Provide the (X, Y) coordinate of the cell's center where the given text is located.  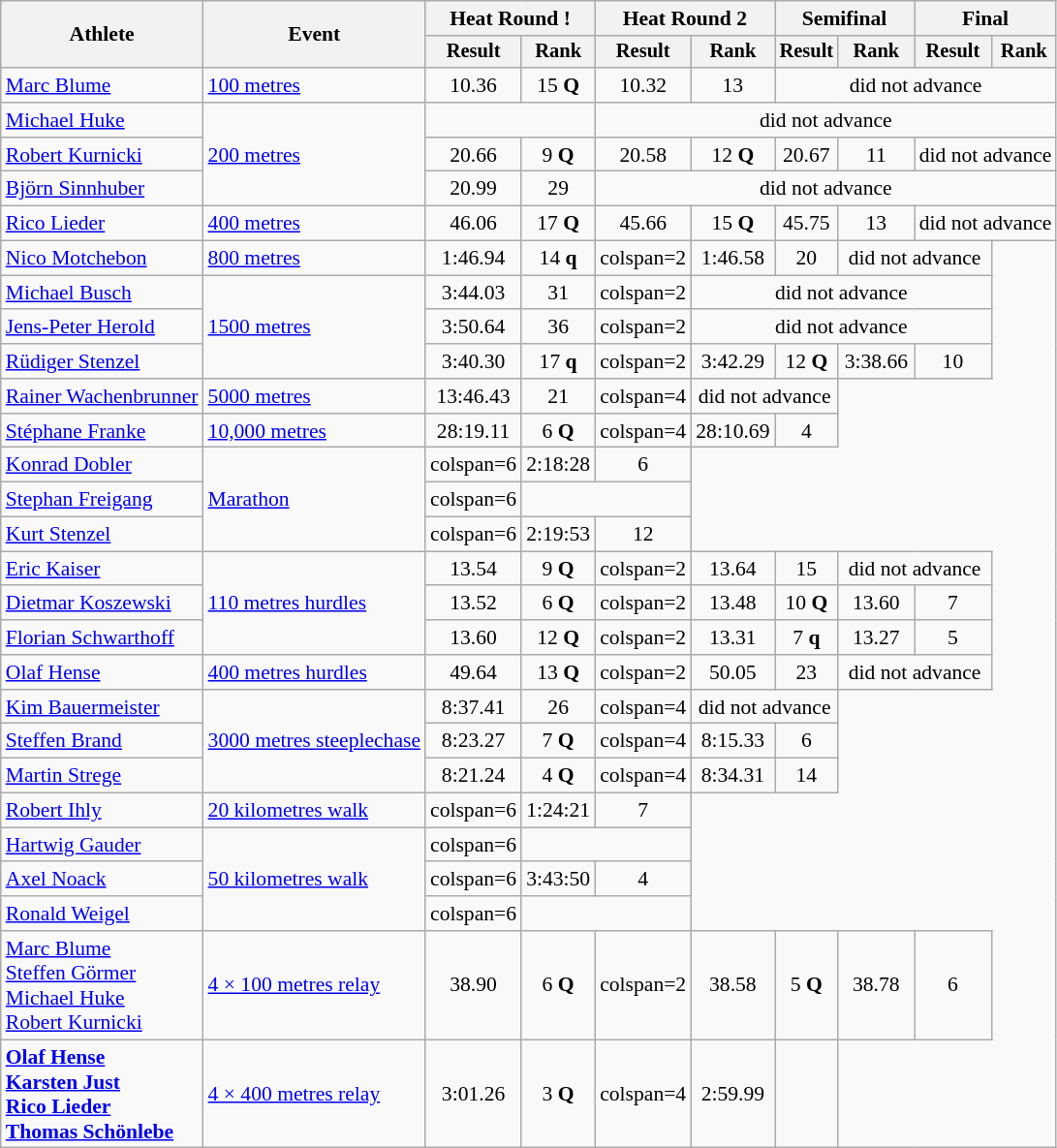
Dietmar Koszewski (103, 604)
Axel Noack (103, 880)
8:15.33 (732, 741)
Stéphane Franke (103, 431)
5000 metres (315, 396)
Michael Huke (103, 120)
45.66 (643, 224)
Michael Busch (103, 293)
3:50.64 (473, 327)
20.67 (807, 155)
26 (558, 707)
Olaf Hense (103, 672)
Rainer Wachenbrunner (103, 396)
36 (558, 327)
Robert Ihly (103, 811)
45.75 (807, 224)
110 metres hurdles (315, 603)
1:46.94 (473, 259)
11 (876, 155)
1500 metres (315, 327)
23 (807, 672)
1:24:21 (558, 811)
3:44.03 (473, 293)
Heat Round ! (510, 18)
Björn Sinnhuber (103, 189)
20.58 (643, 155)
3 Q (558, 1094)
Kim Bauermeister (103, 707)
Ronald Weigel (103, 914)
46.06 (473, 224)
400 metres (315, 224)
3:42.29 (732, 361)
7 Q (558, 741)
13:46.43 (473, 396)
13.27 (876, 637)
3000 metres steeplechase (315, 742)
28:19.11 (473, 431)
Marc Blume (103, 85)
38.58 (732, 985)
2:18:28 (558, 465)
Rüdiger Stenzel (103, 361)
800 metres (315, 259)
200 metres (315, 155)
13 Q (558, 672)
21 (558, 396)
4 × 400 metres relay (315, 1094)
50.05 (732, 672)
13.52 (473, 604)
Heat Round 2 (684, 18)
5 (953, 637)
10.36 (473, 85)
Marathon (315, 500)
400 metres hurdles (315, 672)
8:23.27 (473, 741)
13.54 (473, 569)
3:40.30 (473, 361)
12 (643, 535)
3:01.26 (473, 1094)
8:34.31 (732, 776)
10 (953, 361)
Konrad Dobler (103, 465)
7 q (807, 637)
20.99 (473, 189)
3:43:50 (558, 880)
13.64 (732, 569)
2:19:53 (558, 535)
Final (986, 18)
Kurt Stenzel (103, 535)
3:38.66 (876, 361)
Semifinal (845, 18)
28:10.69 (732, 431)
38.90 (473, 985)
20.66 (473, 155)
Nico Motchebon (103, 259)
13.48 (732, 604)
17 Q (558, 224)
8:21.24 (473, 776)
Rico Lieder (103, 224)
50 kilometres walk (315, 880)
17 q (558, 361)
100 metres (315, 85)
Event (315, 35)
Florian Schwarthoff (103, 637)
29 (558, 189)
10,000 metres (315, 431)
Athlete (103, 35)
10.32 (643, 85)
10 Q (807, 604)
14 (807, 776)
Steffen Brand (103, 741)
Robert Kurnicki (103, 155)
4 × 100 metres relay (315, 985)
49.64 (473, 672)
20 (807, 259)
Martin Strege (103, 776)
14 q (558, 259)
4 Q (558, 776)
20 kilometres walk (315, 811)
13.31 (732, 637)
Jens-Peter Herold (103, 327)
2:59.99 (732, 1094)
Olaf HenseKarsten JustRico LiederThomas Schönlebe (103, 1094)
15 (807, 569)
Marc BlumeSteffen GörmerMichael HukeRobert Kurnicki (103, 985)
Stephan Freigang (103, 500)
Eric Kaiser (103, 569)
38.78 (876, 985)
Hartwig Gauder (103, 845)
1:46.58 (732, 259)
8:37.41 (473, 707)
31 (558, 293)
5 Q (807, 985)
